Detect which cell encompasses the target text, then output its [x, y] center coordinate. 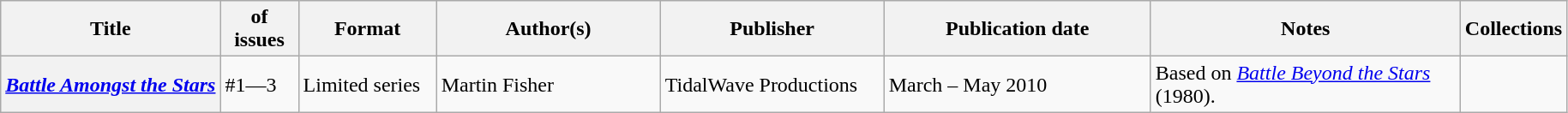
Notes [1305, 29]
Format [367, 29]
Publication date [1017, 29]
TidalWave Productions [772, 84]
Publisher [772, 29]
Limited series [367, 84]
of issues [259, 29]
Collections [1513, 29]
Title [111, 29]
March – May 2010 [1017, 84]
Martin Fisher [549, 84]
Battle Amongst the Stars [111, 84]
Author(s) [549, 29]
Based on Battle Beyond the Stars (1980). [1305, 84]
#1—3 [259, 84]
